Find where the given text appears and provide that cell's center as (x, y) coordinate. 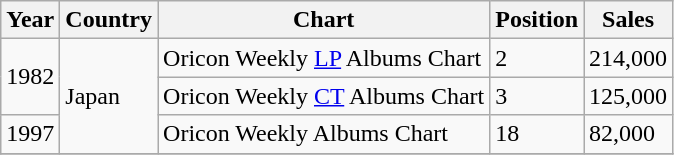
2 (537, 58)
Japan (109, 96)
Oricon Weekly LP Albums Chart (324, 58)
214,000 (628, 58)
Chart (324, 20)
Oricon Weekly Albums Chart (324, 134)
Oricon Weekly CT Albums Chart (324, 96)
Country (109, 20)
1982 (30, 77)
82,000 (628, 134)
1997 (30, 134)
125,000 (628, 96)
Position (537, 20)
Year (30, 20)
3 (537, 96)
18 (537, 134)
Sales (628, 20)
